Pinpoint the cell where the given text exists, returning its [x, y] midpoint coordinate. 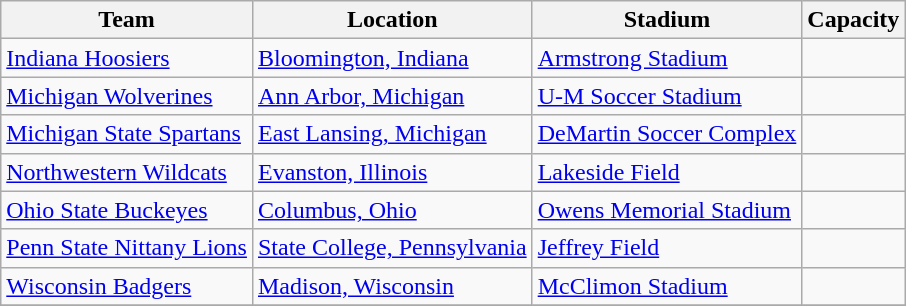
Lakeside Field [667, 172]
Owens Memorial Stadium [667, 210]
Northwestern Wildcats [127, 172]
Team [127, 20]
East Lansing, Michigan [392, 134]
Madison, Wisconsin [392, 286]
U-M Soccer Stadium [667, 96]
Jeffrey Field [667, 248]
Michigan State Spartans [127, 134]
Bloomington, Indiana [392, 58]
Columbus, Ohio [392, 210]
Stadium [667, 20]
Capacity [854, 20]
Penn State Nittany Lions [127, 248]
DeMartin Soccer Complex [667, 134]
Evanston, Illinois [392, 172]
Ann Arbor, Michigan [392, 96]
Wisconsin Badgers [127, 286]
Indiana Hoosiers [127, 58]
Ohio State Buckeyes [127, 210]
Michigan Wolverines [127, 96]
Armstrong Stadium [667, 58]
State College, Pennsylvania [392, 248]
McClimon Stadium [667, 286]
Location [392, 20]
